Provide the [X, Y] coordinate of the cell's center where the given text is located.  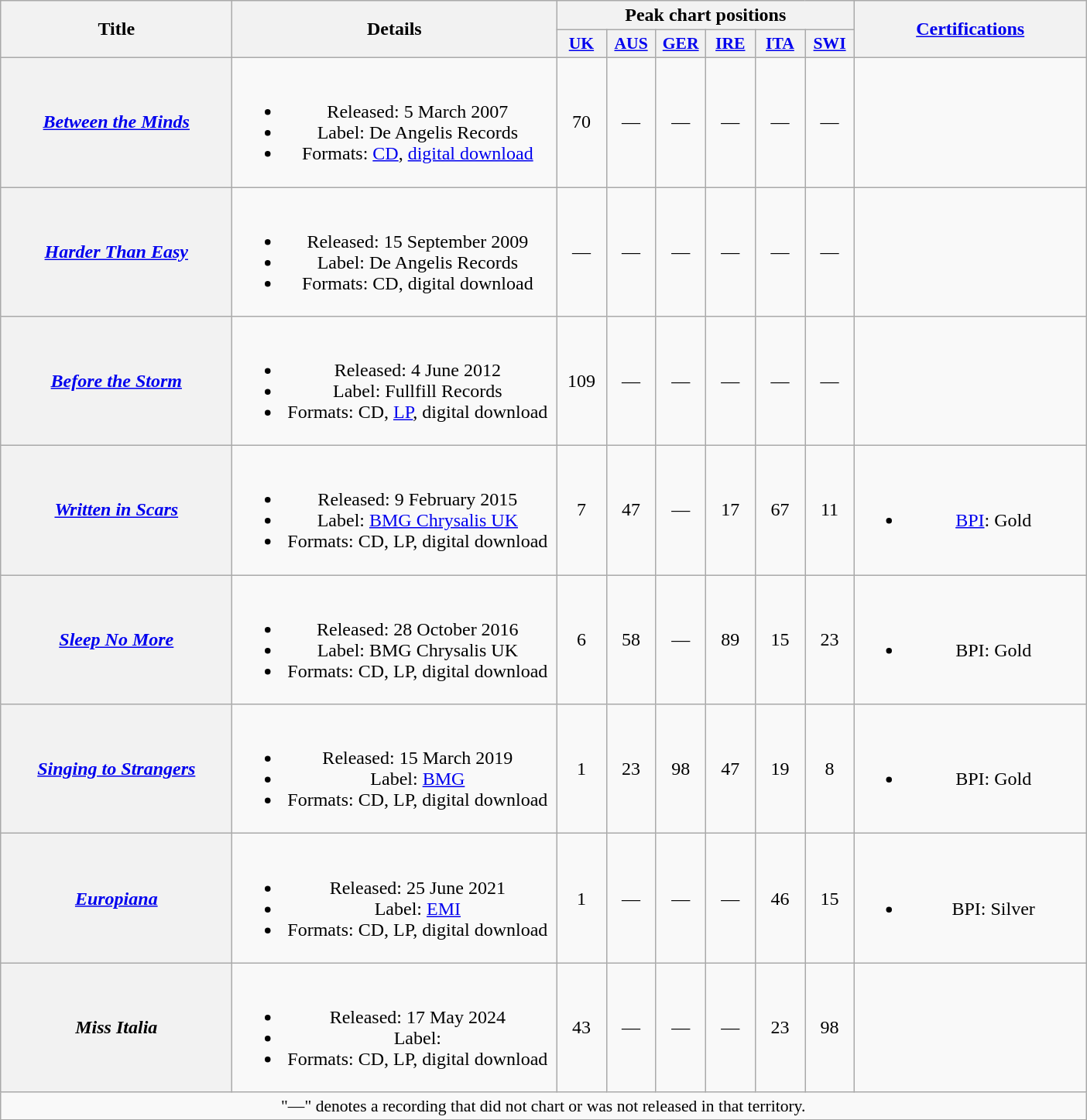
Peak chart positions [706, 15]
Before the Storm [116, 381]
Miss Italia [116, 1028]
"—" denotes a recording that did not chart or was not released in that territory. [543, 1106]
6 [581, 639]
58 [631, 639]
Between the Minds [116, 122]
67 [780, 511]
Released: 15 September 2009Label: De Angelis RecordsFormats: CD, digital download [395, 252]
UK [581, 44]
Released: 28 October 2016Label: BMG Chrysalis UKFormats: CD, LP, digital download [395, 639]
GER [681, 44]
Certifications [971, 29]
Released: 17 May 2024Label:Formats: CD, LP, digital download [395, 1028]
Released: 9 February 2015Label: BMG Chrysalis UKFormats: CD, LP, digital download [395, 511]
Europiana [116, 898]
89 [730, 639]
Harder Than Easy [116, 252]
46 [780, 898]
ITA [780, 44]
Written in Scars [116, 511]
BPI: Silver [971, 898]
Details [395, 29]
Released: 15 March 2019Label: BMGFormats: CD, LP, digital download [395, 769]
11 [830, 511]
7 [581, 511]
AUS [631, 44]
Sleep No More [116, 639]
Released: 4 June 2012Label: Fullfill RecordsFormats: CD, LP, digital download [395, 381]
Released: 5 March 2007Label: De Angelis RecordsFormats: CD, digital download [395, 122]
19 [780, 769]
SWI [830, 44]
Singing to Strangers [116, 769]
70 [581, 122]
109 [581, 381]
8 [830, 769]
Released: 25 June 2021Label: EMIFormats: CD, LP, digital download [395, 898]
43 [581, 1028]
Title [116, 29]
IRE [730, 44]
17 [730, 511]
